Pinpoint the cell where the given text exists, returning its (x, y) midpoint coordinate. 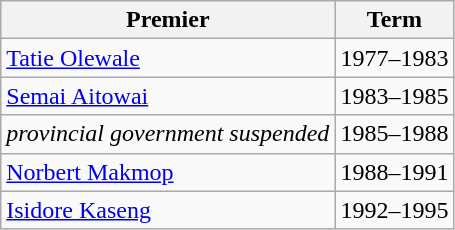
Semai Aitowai (168, 96)
1983–1985 (394, 96)
Isidore Kaseng (168, 210)
provincial government suspended (168, 134)
Term (394, 20)
1985–1988 (394, 134)
1988–1991 (394, 172)
1977–1983 (394, 58)
Premier (168, 20)
Norbert Makmop (168, 172)
Tatie Olewale (168, 58)
1992–1995 (394, 210)
